Locate the cell with the specified text and output its [x, y] center coordinate. 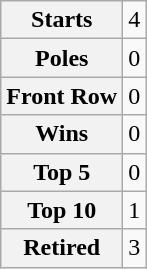
Starts [62, 20]
Front Row [62, 96]
Top 5 [62, 172]
Wins [62, 134]
1 [134, 210]
Poles [62, 58]
3 [134, 248]
4 [134, 20]
Retired [62, 248]
Top 10 [62, 210]
